Scan for the cell matching the given text and deliver its (X, Y) coordinate at center. 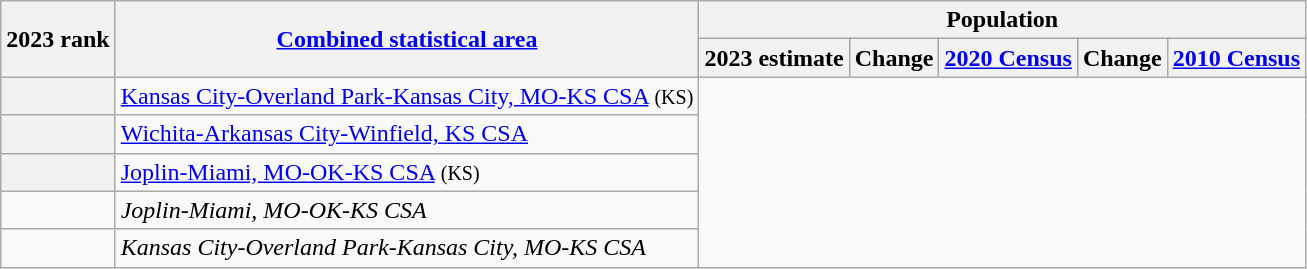
Population (1002, 20)
Kansas City-Overland Park-Kansas City, MO-KS CSA (407, 248)
2010 Census (1236, 58)
Joplin-Miami, MO-OK-KS CSA (407, 210)
Wichita-Arkansas City-Winfield, KS CSA (407, 134)
2020 Census (1008, 58)
2023 estimate (774, 58)
Joplin-Miami, MO-OK-KS CSA (KS) (407, 172)
Kansas City-Overland Park-Kansas City, MO-KS CSA (KS) (407, 96)
Combined statistical area (407, 39)
2023 rank (58, 39)
